Find where the given text appears and provide that cell's center as (X, Y) coordinate. 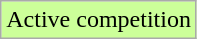
Active competition (99, 20)
